Detect which cell encompasses the target text, then output its [X, Y] center coordinate. 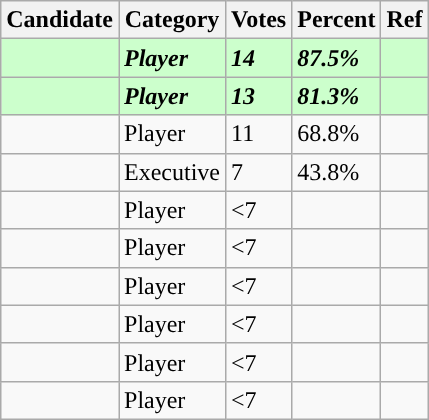
81.3% [336, 96]
87.5% [336, 58]
Category [172, 20]
14 [259, 58]
11 [259, 134]
Executive [172, 172]
Votes [259, 20]
Candidate [60, 20]
13 [259, 96]
43.8% [336, 172]
Ref [404, 20]
Percent [336, 20]
7 [259, 172]
68.8% [336, 134]
